Identify which cell holds the provided text, then report its [x, y] central coordinate. 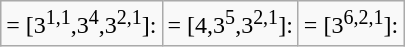
= [36,2,1]: [350, 24]
= [31,1,34,32,1]: [82, 24]
= [4,35,32,1]: [230, 24]
